Locate the cell with the specified text and output its [x, y] center coordinate. 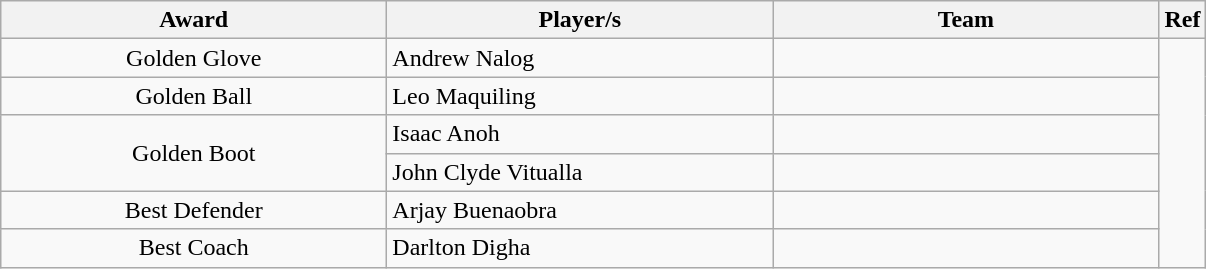
Best Defender [194, 210]
Golden Ball [194, 96]
Andrew Nalog [580, 58]
Team [966, 20]
Arjay Buenaobra [580, 210]
Isaac Anoh [580, 134]
Darlton Digha [580, 248]
Leo Maquiling [580, 96]
Golden Boot [194, 153]
Award [194, 20]
John Clyde Vitualla [580, 172]
Best Coach [194, 248]
Golden Glove [194, 58]
Player/s [580, 20]
Ref [1182, 20]
